Determine the (X, Y) coordinate at the center of the cell enclosing the given text.  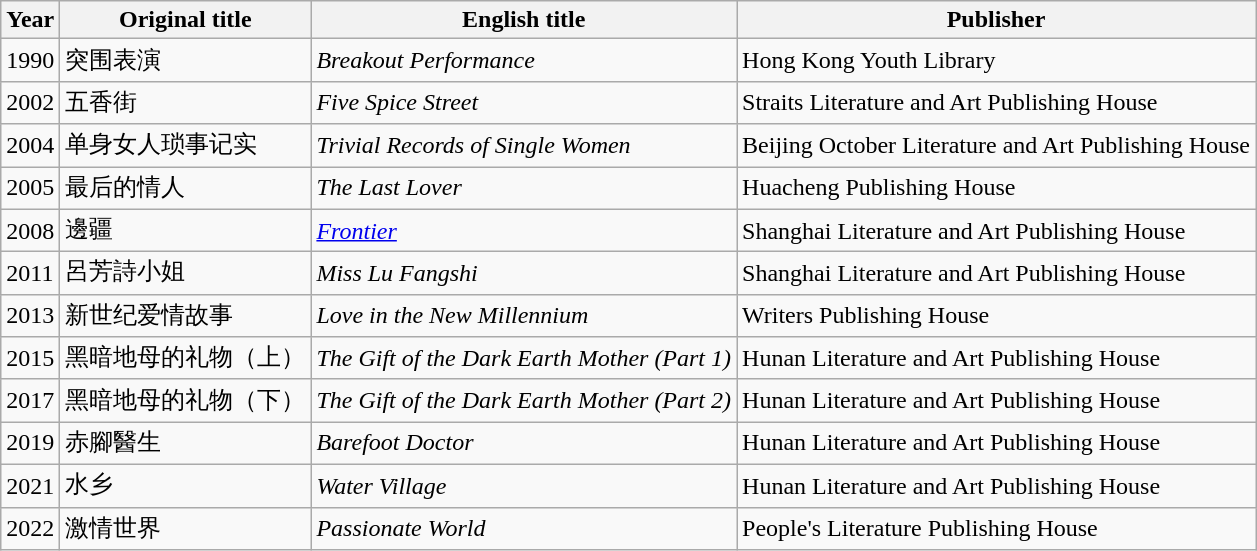
Beijing October Literature and Art Publishing House (996, 146)
Hong Kong Youth Library (996, 60)
Writers Publishing House (996, 316)
五香街 (186, 102)
Frontier (524, 230)
2008 (30, 230)
水乡 (186, 486)
The Gift of the Dark Earth Mother (Part 1) (524, 358)
English title (524, 20)
Breakout Performance (524, 60)
Love in the New Millennium (524, 316)
邊疆 (186, 230)
激情世界 (186, 528)
1990 (30, 60)
2013 (30, 316)
单身女人琐事记实 (186, 146)
2017 (30, 400)
2022 (30, 528)
2004 (30, 146)
黑暗地母的礼物（下） (186, 400)
Year (30, 20)
黑暗地母的礼物（上） (186, 358)
Trivial Records of Single Women (524, 146)
2015 (30, 358)
People's Literature Publishing House (996, 528)
呂芳詩小姐 (186, 274)
Barefoot Doctor (524, 444)
The Gift of the Dark Earth Mother (Part 2) (524, 400)
2011 (30, 274)
最后的情人 (186, 188)
Straits Literature and Art Publishing House (996, 102)
Water Village (524, 486)
Miss Lu Fangshi (524, 274)
The Last Lover (524, 188)
2019 (30, 444)
Passionate World (524, 528)
突围表演 (186, 60)
赤腳醫生 (186, 444)
2002 (30, 102)
Huacheng Publishing House (996, 188)
Five Spice Street (524, 102)
Original title (186, 20)
2021 (30, 486)
2005 (30, 188)
新世纪爱情故事 (186, 316)
Publisher (996, 20)
